Find where the given text appears and provide that cell's center as (X, Y) coordinate. 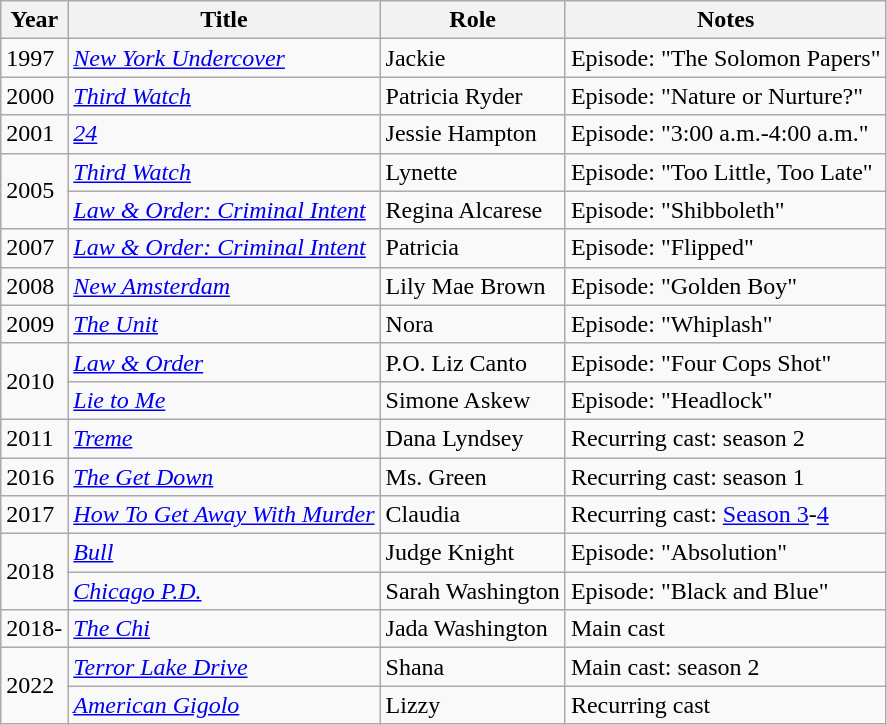
Episode: "Headlock" (726, 400)
Episode: "3:00 a.m.-4:00 a.m." (726, 134)
Year (34, 20)
2017 (34, 515)
Jackie (472, 58)
2010 (34, 381)
Lizzy (472, 705)
2016 (34, 477)
Jada Washington (472, 629)
Treme (224, 438)
2009 (34, 324)
The Unit (224, 324)
Ms. Green (472, 477)
Lie to Me (224, 400)
2011 (34, 438)
2008 (34, 286)
The Get Down (224, 477)
Episode: "Absolution" (726, 553)
Episode: "Shibboleth" (726, 210)
Simone Askew (472, 400)
Episode: "Flipped" (726, 248)
Regina Alcarese (472, 210)
New York Undercover (224, 58)
Episode: "Too Little, Too Late" (726, 172)
Episode: "The Solomon Papers" (726, 58)
2018 (34, 572)
Lily Mae Brown (472, 286)
Patricia (472, 248)
2001 (34, 134)
Main cast: season 2 (726, 667)
24 (224, 134)
1997 (34, 58)
Recurring cast: Season 3-4 (726, 515)
Episode: "Nature or Nurture?" (726, 96)
Episode: "Black and Blue" (726, 591)
Jessie Hampton (472, 134)
Lynette (472, 172)
New Amsterdam (224, 286)
2018- (34, 629)
Recurring cast (726, 705)
2007 (34, 248)
Episode: "Whiplash" (726, 324)
Episode: "Four Cops Shot" (726, 362)
2005 (34, 191)
Shana (472, 667)
Episode: "Golden Boy" (726, 286)
Role (472, 20)
Terror Lake Drive (224, 667)
How To Get Away With Murder (224, 515)
Patricia Ryder (472, 96)
Judge Knight (472, 553)
American Gigolo (224, 705)
Bull (224, 553)
Main cast (726, 629)
Recurring cast: season 1 (726, 477)
Title (224, 20)
Recurring cast: season 2 (726, 438)
Dana Lyndsey (472, 438)
P.O. Liz Canto (472, 362)
Nora (472, 324)
The Chi (224, 629)
Sarah Washington (472, 591)
Law & Order (224, 362)
Chicago P.D. (224, 591)
2022 (34, 686)
Notes (726, 20)
Claudia (472, 515)
2000 (34, 96)
